Output the (x, y) coordinate of the center of the cell containing the given text.  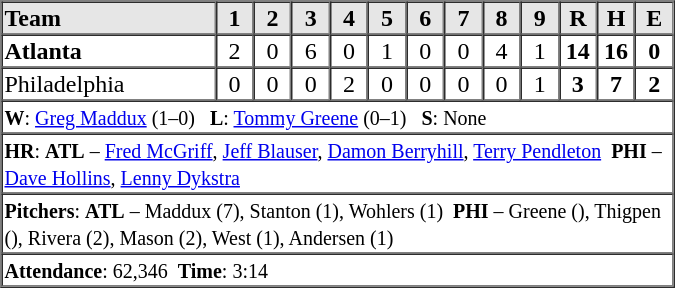
Philadelphia (109, 84)
Attendance: 62,346 Time: 3:14 (338, 270)
HR: ATL – Fred McGriff, Jeff Blauser, Damon Berryhill, Terry Pendleton PHI – Dave Hollins, Lenny Dykstra (338, 164)
14 (578, 50)
8 (501, 18)
Team (109, 18)
16 (616, 50)
Atlanta (109, 50)
W: Greg Maddux (1–0) L: Tommy Greene (0–1) S: None (338, 116)
R (578, 18)
E (654, 18)
5 (387, 18)
9 (540, 18)
H (616, 18)
Pitchers: ATL – Maddux (7), Stanton (1), Wohlers (1) PHI – Greene (), Thigpen (), Rivera (2), Mason (2), West (1), Andersen (1) (338, 224)
